Provide the [x, y] coordinate of the cell's center where the given text is located.  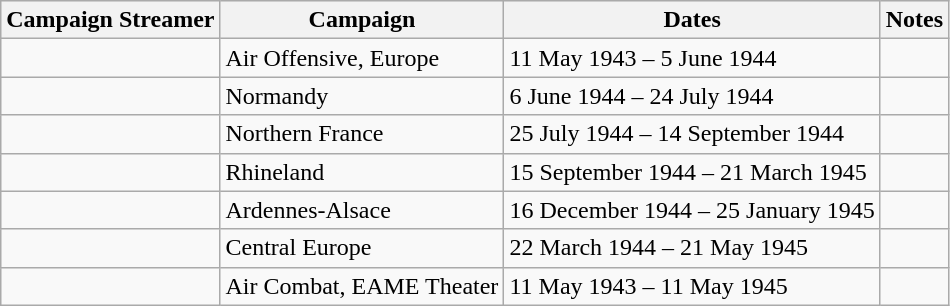
Normandy [362, 96]
11 May 1943 – 5 June 1944 [692, 58]
6 June 1944 – 24 July 1944 [692, 96]
15 September 1944 – 21 March 1945 [692, 172]
16 December 1944 – 25 January 1945 [692, 210]
Notes [914, 20]
25 July 1944 – 14 September 1944 [692, 134]
11 May 1943 – 11 May 1945 [692, 286]
Air Offensive, Europe [362, 58]
Central Europe [362, 248]
Rhineland [362, 172]
Campaign [362, 20]
Dates [692, 20]
Air Combat, EAME Theater [362, 286]
Ardennes-Alsace [362, 210]
Campaign Streamer [110, 20]
Northern France [362, 134]
22 March 1944 – 21 May 1945 [692, 248]
